Locate the cell with the specified text and output its (x, y) center coordinate. 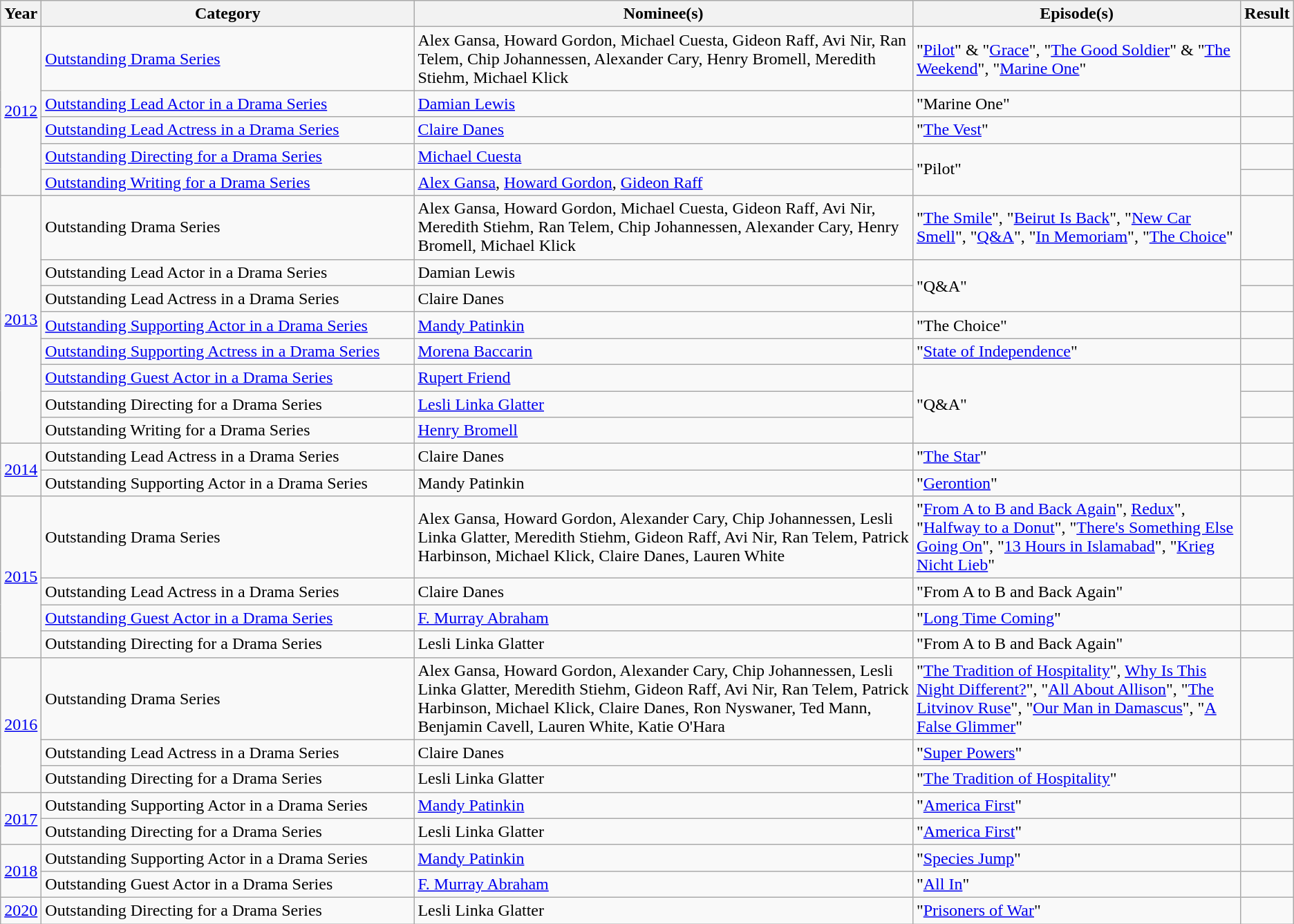
"Pilot" (1076, 169)
2015 (21, 576)
Henry Bromell (664, 431)
"Pilot" & "Grace", "The Good Soldier" & "The Weekend", "Marine One" (1076, 59)
2012 (21, 111)
"Gerontion" (1076, 483)
Nominee(s) (664, 14)
2016 (21, 724)
Morena Baccarin (664, 351)
2020 (21, 910)
Outstanding Supporting Actress in a Drama Series (228, 351)
Episode(s) (1076, 14)
Category (228, 14)
2014 (21, 470)
2017 (21, 818)
"The Star" (1076, 457)
"The Vest" (1076, 130)
"The Smile", "Beirut Is Back", "New Car Smell", "Q&A", "In Memoriam", "The Choice" (1076, 227)
"All In" (1076, 884)
"From A to B and Back Again", Redux", "Halfway to a Donut", "There's Something Else Going On", "13 Hours in Islamabad", "Krieg Nicht Lieb" (1076, 538)
"State of Independence" (1076, 351)
"Prisoners of War" (1076, 910)
"Species Jump" (1076, 858)
"Long Time Coming" (1076, 618)
Result (1267, 14)
"Super Powers" (1076, 753)
Michael Cuesta (664, 156)
2013 (21, 319)
Year (21, 14)
"The Choice" (1076, 325)
"The Tradition of Hospitality", Why Is This Night Different?", "All About Allison", "The Litvinov Ruse", "Our Man in Damascus", "A False Glimmer" (1076, 698)
"Marine One" (1076, 104)
Alex Gansa, Howard Gordon, Gideon Raff (664, 182)
"The Tradition of Hospitality" (1076, 779)
2018 (21, 871)
Rupert Friend (664, 377)
